Find where the given text appears and provide that cell's center as [X, Y] coordinate. 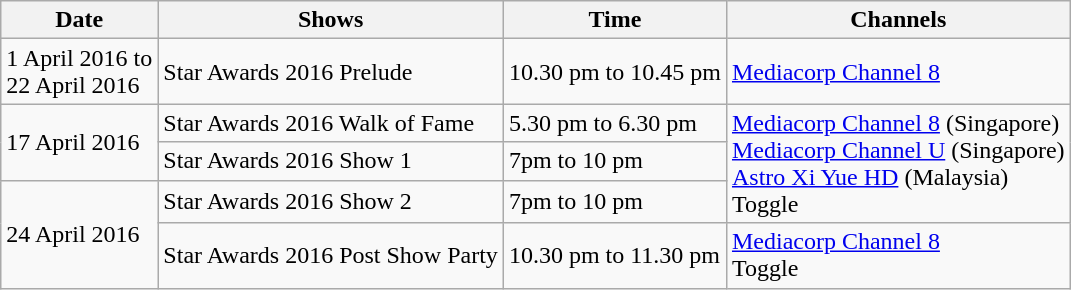
1 April 2016 to 22 April 2016 [80, 72]
Mediacorp Channel 8 Toggle [898, 256]
Channels [898, 20]
10.30 pm to 10.45 pm [614, 72]
Star Awards 2016 Prelude [331, 72]
17 April 2016 [80, 142]
Star Awards 2016 Walk of Fame [331, 123]
10.30 pm to 11.30 pm [614, 256]
Time [614, 20]
Mediacorp Channel 8 (Singapore) Mediacorp Channel U (Singapore)Astro Xi Yue HD (Malaysia)Toggle [898, 164]
Mediacorp Channel 8 [898, 72]
Star Awards 2016 Post Show Party [331, 256]
24 April 2016 [80, 234]
Date [80, 20]
Star Awards 2016 Show 1 [331, 161]
5.30 pm to 6.30 pm [614, 123]
Star Awards 2016 Show 2 [331, 202]
Shows [331, 20]
